Scan for the cell matching the given text and deliver its (X, Y) coordinate at center. 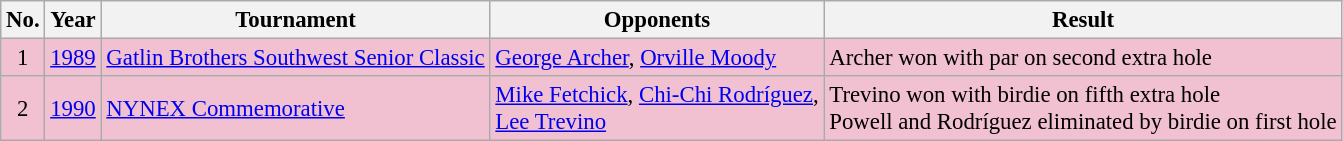
1989 (73, 58)
Trevino won with birdie on fifth extra holePowell and Rodríguez eliminated by birdie on first hole (1083, 108)
Gatlin Brothers Southwest Senior Classic (296, 58)
Opponents (657, 20)
Result (1083, 20)
Tournament (296, 20)
NYNEX Commemorative (296, 108)
1 (23, 58)
Archer won with par on second extra hole (1083, 58)
George Archer, Orville Moody (657, 58)
Mike Fetchick, Chi-Chi Rodríguez, Lee Trevino (657, 108)
Year (73, 20)
No. (23, 20)
1990 (73, 108)
2 (23, 108)
